Output the [x, y] coordinate of the center of the cell containing the given text.  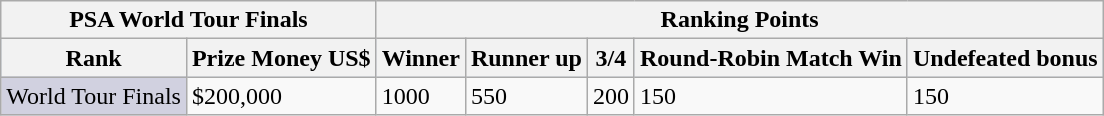
Winner [420, 58]
Prize Money US$ [281, 58]
World Tour Finals [94, 96]
1000 [420, 96]
PSA World Tour Finals [188, 20]
Runner up [526, 58]
Round-Robin Match Win [770, 58]
550 [526, 96]
200 [610, 96]
Undefeated bonus [1005, 58]
Rank [94, 58]
Ranking Points [740, 20]
$200,000 [281, 96]
3/4 [610, 58]
